Extract the (x, y) coordinate from the center of the cell holding the provided text.  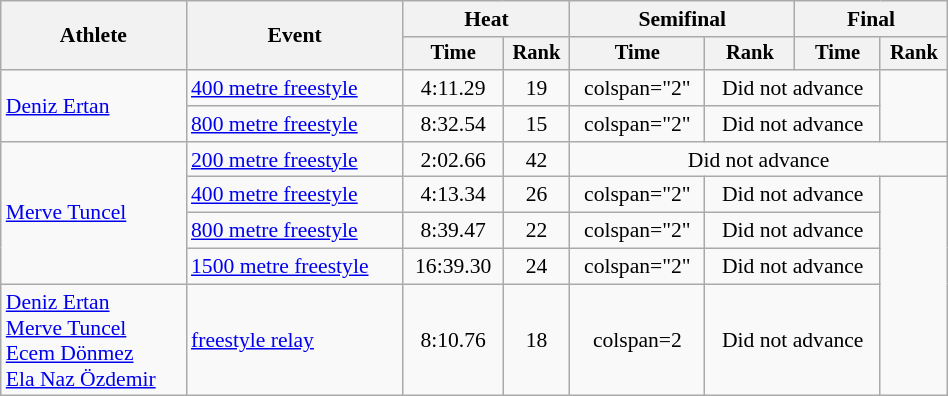
42 (536, 160)
8:32.54 (453, 124)
4:11.29 (453, 88)
8:10.76 (453, 340)
15 (536, 124)
18 (536, 340)
4:13.34 (453, 195)
Event (294, 36)
Merve Tuncel (94, 213)
19 (536, 88)
200 metre freestyle (294, 160)
2:02.66 (453, 160)
Athlete (94, 36)
22 (536, 231)
freestyle relay (294, 340)
Deniz Ertan Merve Tuncel Ecem Dönmez Ela Naz Özdemir (94, 340)
24 (536, 267)
Heat (486, 19)
Semifinal (682, 19)
Deniz Ertan (94, 106)
1500 metre freestyle (294, 267)
8:39.47 (453, 231)
16:39.30 (453, 267)
Final (871, 19)
colspan=2 (638, 340)
26 (536, 195)
